Pinpoint the cell where the given text exists, returning its (x, y) midpoint coordinate. 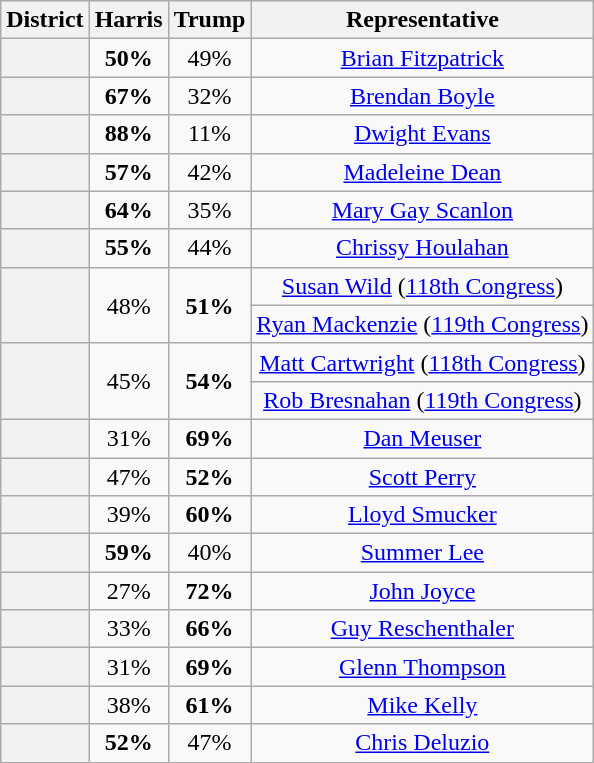
Madeleine Dean (422, 172)
35% (210, 210)
Trump (210, 20)
48% (128, 305)
40% (210, 553)
54% (210, 381)
Brian Fitzpatrick (422, 58)
44% (210, 248)
Ryan Mackenzie (119th Congress) (422, 324)
Glenn Thompson (422, 667)
38% (128, 705)
57% (128, 172)
64% (128, 210)
Chrissy Houlahan (422, 248)
Susan Wild (118th Congress) (422, 286)
Guy Reschenthaler (422, 629)
Mary Gay Scanlon (422, 210)
Summer Lee (422, 553)
50% (128, 58)
61% (210, 705)
Representative (422, 20)
33% (128, 629)
45% (128, 381)
49% (210, 58)
John Joyce (422, 591)
Matt Cartwright (118th Congress) (422, 362)
Chris Deluzio (422, 743)
39% (128, 515)
42% (210, 172)
60% (210, 515)
66% (210, 629)
88% (128, 134)
27% (128, 591)
Rob Bresnahan (119th Congress) (422, 400)
Brendan Boyle (422, 96)
11% (210, 134)
55% (128, 248)
Harris (128, 20)
67% (128, 96)
Lloyd Smucker (422, 515)
32% (210, 96)
District (45, 20)
Dwight Evans (422, 134)
Scott Perry (422, 477)
Dan Meuser (422, 438)
51% (210, 305)
72% (210, 591)
Mike Kelly (422, 705)
59% (128, 553)
